Locate the cell with the specified text and output its (X, Y) center coordinate. 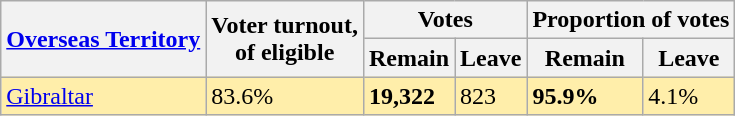
4.1% (689, 96)
823 (491, 96)
19,322 (408, 96)
Overseas Territory (104, 39)
Proportion of votes (631, 20)
95.9% (585, 96)
83.6% (285, 96)
Gibraltar (104, 96)
Votes (444, 20)
Voter turnout,of eligible (285, 39)
